Detect which cell encompasses the target text, then output its (x, y) center coordinate. 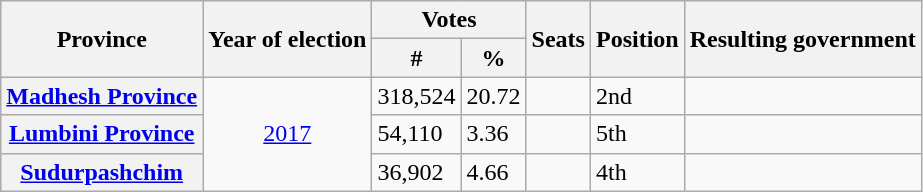
54,110 (416, 134)
20.72 (494, 96)
Sudurpashchim (102, 172)
4.66 (494, 172)
2nd (637, 96)
Year of election (288, 39)
3.36 (494, 134)
% (494, 58)
Position (637, 39)
36,902 (416, 172)
5th (637, 134)
Lumbini Province (102, 134)
Resulting government (802, 39)
318,524 (416, 96)
Seats (558, 39)
2017 (288, 134)
# (416, 58)
4th (637, 172)
Province (102, 39)
Madhesh Province (102, 96)
Votes (449, 20)
